Locate the cell with the specified text and output its [X, Y] center coordinate. 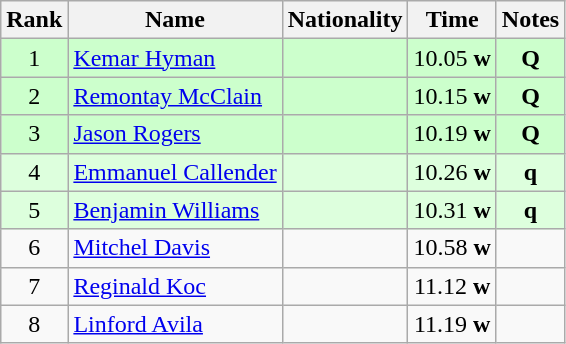
Rank [34, 20]
10.31 w [452, 210]
Remontay McClain [175, 96]
3 [34, 134]
11.12 w [452, 286]
5 [34, 210]
Nationality [345, 20]
Emmanuel Callender [175, 172]
Jason Rogers [175, 134]
Notes [530, 20]
Name [175, 20]
6 [34, 248]
Reginald Koc [175, 286]
2 [34, 96]
Benjamin Williams [175, 210]
10.19 w [452, 134]
Kemar Hyman [175, 58]
Mitchel Davis [175, 248]
10.15 w [452, 96]
7 [34, 286]
10.05 w [452, 58]
11.19 w [452, 324]
8 [34, 324]
Linford Avila [175, 324]
1 [34, 58]
Time [452, 20]
10.26 w [452, 172]
10.58 w [452, 248]
4 [34, 172]
